From the cell containing the given text, extract its center point as (X, Y) coordinate. 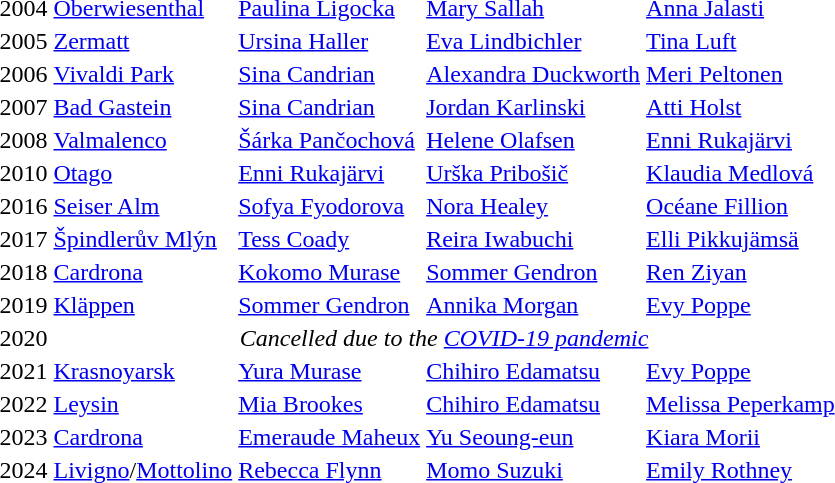
Valmalenco (143, 140)
Eva Lindbichler (534, 41)
Yu Seoung-eun (534, 437)
Yura Murase (330, 371)
Seiser Alm (143, 206)
Nora Healey (534, 206)
Bad Gastein (143, 107)
Jordan Karlinski (534, 107)
Kläppen (143, 305)
Emeraude Maheux (330, 437)
Helene Olafsen (534, 140)
Špindlerův Mlýn (143, 239)
Annika Morgan (534, 305)
Enni Rukajärvi (330, 173)
Kokomo Murase (330, 272)
Ursina Haller (330, 41)
Leysin (143, 404)
Zermatt (143, 41)
Reira Iwabuchi (534, 239)
Sofya Fyodorova (330, 206)
Alexandra Duckworth (534, 74)
Mia Brookes (330, 404)
Otago (143, 173)
Tess Coady (330, 239)
Urška Pribošič (534, 173)
Vivaldi Park (143, 74)
Šárka Pančochová (330, 140)
Krasnoyarsk (143, 371)
